For the text-containing cell, return its midpoint in (X, Y) coordinate format. 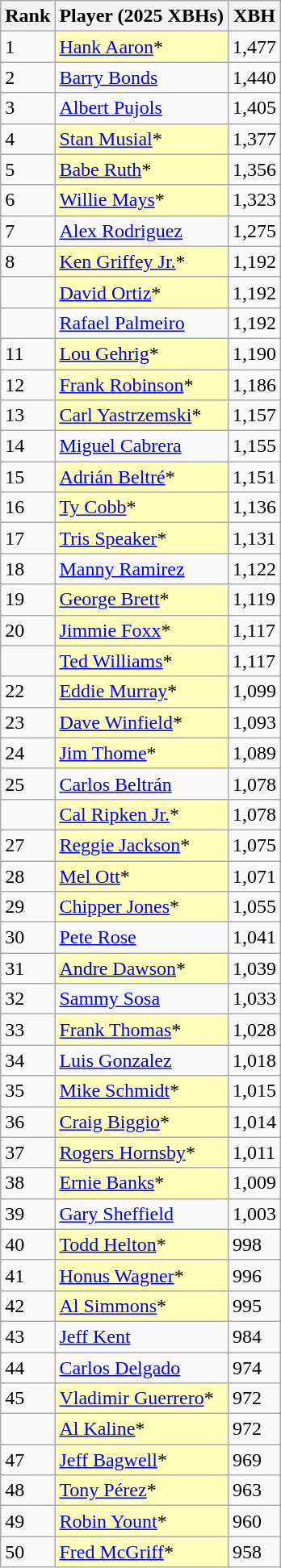
Frank Thomas* (142, 1030)
1,093 (254, 722)
1,405 (254, 108)
Mel Ott* (142, 876)
2 (27, 77)
Barry Bonds (142, 77)
28 (27, 876)
1,119 (254, 600)
1,122 (254, 569)
1,190 (254, 353)
Carl Yastrzemski* (142, 416)
20 (27, 630)
1,440 (254, 77)
1,131 (254, 538)
George Brett* (142, 600)
12 (27, 385)
Jim Thome* (142, 753)
Todd Helton* (142, 1244)
963 (254, 1491)
1,356 (254, 169)
41 (27, 1275)
1,015 (254, 1091)
1,275 (254, 231)
1,477 (254, 47)
1 (27, 47)
Carlos Delgado (142, 1368)
Sammy Sosa (142, 999)
40 (27, 1244)
22 (27, 692)
Pete Rose (142, 938)
31 (27, 968)
33 (27, 1030)
1,075 (254, 845)
1,089 (254, 753)
7 (27, 231)
1,003 (254, 1214)
Luis Gonzalez (142, 1060)
Miguel Cabrera (142, 446)
998 (254, 1244)
44 (27, 1368)
1,155 (254, 446)
11 (27, 353)
6 (27, 200)
Jimmie Foxx* (142, 630)
1,157 (254, 416)
1,033 (254, 999)
Al Kaline* (142, 1429)
Carlos Beltrán (142, 784)
14 (27, 446)
Dave Winfield* (142, 722)
Rafael Palmeiro (142, 323)
36 (27, 1122)
45 (27, 1399)
1,055 (254, 907)
50 (27, 1552)
29 (27, 907)
17 (27, 538)
1,018 (254, 1060)
13 (27, 416)
Ken Griffey Jr.* (142, 261)
5 (27, 169)
Alex Rodriguez (142, 231)
Babe Ruth* (142, 169)
969 (254, 1460)
958 (254, 1552)
24 (27, 753)
Rogers Hornsby* (142, 1152)
47 (27, 1460)
Craig Biggio* (142, 1122)
39 (27, 1214)
Player (2025 XBHs) (142, 16)
Ted Williams* (142, 661)
Al Simmons* (142, 1306)
1,099 (254, 692)
Fred McGriff* (142, 1552)
35 (27, 1091)
Mike Schmidt* (142, 1091)
49 (27, 1521)
Tony Pérez* (142, 1491)
Ty Cobb* (142, 508)
995 (254, 1306)
Cal Ripken Jr.* (142, 814)
Lou Gehrig* (142, 353)
Tris Speaker* (142, 538)
1,014 (254, 1122)
42 (27, 1306)
David Ortiz* (142, 292)
984 (254, 1336)
Manny Ramirez (142, 569)
996 (254, 1275)
Jeff Bagwell* (142, 1460)
Honus Wagner* (142, 1275)
1,136 (254, 508)
1,186 (254, 385)
19 (27, 600)
34 (27, 1060)
Gary Sheffield (142, 1214)
Jeff Kent (142, 1336)
1,323 (254, 200)
1,009 (254, 1183)
8 (27, 261)
38 (27, 1183)
1,377 (254, 139)
1,028 (254, 1030)
Adrián Beltré* (142, 477)
Willie Mays* (142, 200)
Rank (27, 16)
1,011 (254, 1152)
Vladimir Guerrero* (142, 1399)
4 (27, 139)
32 (27, 999)
1,071 (254, 876)
15 (27, 477)
Chipper Jones* (142, 907)
48 (27, 1491)
1,039 (254, 968)
16 (27, 508)
Reggie Jackson* (142, 845)
XBH (254, 16)
Frank Robinson* (142, 385)
30 (27, 938)
43 (27, 1336)
1,041 (254, 938)
Albert Pujols (142, 108)
Ernie Banks* (142, 1183)
3 (27, 108)
960 (254, 1521)
37 (27, 1152)
18 (27, 569)
974 (254, 1368)
1,151 (254, 477)
Andre Dawson* (142, 968)
Robin Yount* (142, 1521)
27 (27, 845)
Eddie Murray* (142, 692)
23 (27, 722)
Hank Aaron* (142, 47)
Stan Musial* (142, 139)
25 (27, 784)
